Detect which cell encompasses the target text, then output its [x, y] center coordinate. 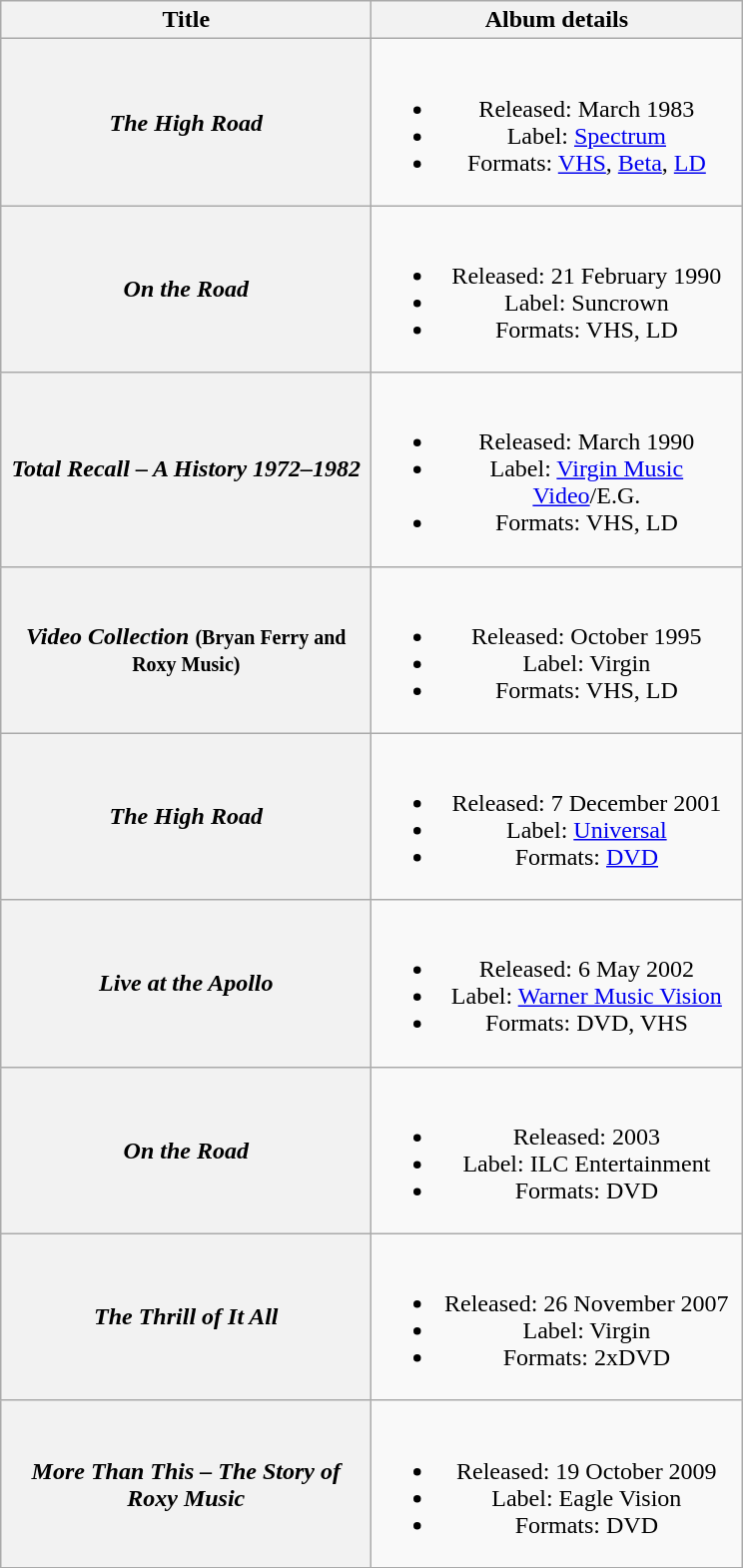
Live at the Apollo [186, 983]
Released: March 1983Label: SpectrumFormats: VHS, Beta, LD [557, 122]
Released: October 1995Label: VirginFormats: VHS, LD [557, 649]
Released: 19 October 2009Label: Eagle VisionFormats: DVD [557, 1484]
Released: 7 December 2001Label: UniversalFormats: DVD [557, 817]
Released: 21 February 1990Label: SuncrownFormats: VHS, LD [557, 290]
The Thrill of It All [186, 1316]
Released: 6 May 2002Label: Warner Music VisionFormats: DVD, VHS [557, 983]
More Than This – The Story of Roxy Music [186, 1484]
Released: 26 November 2007Label: VirginFormats: 2xDVD [557, 1316]
Total Recall – A History 1972–1982 [186, 469]
Released: 2003Label: ILC EntertainmentFormats: DVD [557, 1151]
Released: March 1990Label: Virgin Music Video/E.G.Formats: VHS, LD [557, 469]
Title [186, 20]
Album details [557, 20]
Video Collection (Bryan Ferry and Roxy Music) [186, 649]
